Identify which cell holds the provided text, then report its [x, y] central coordinate. 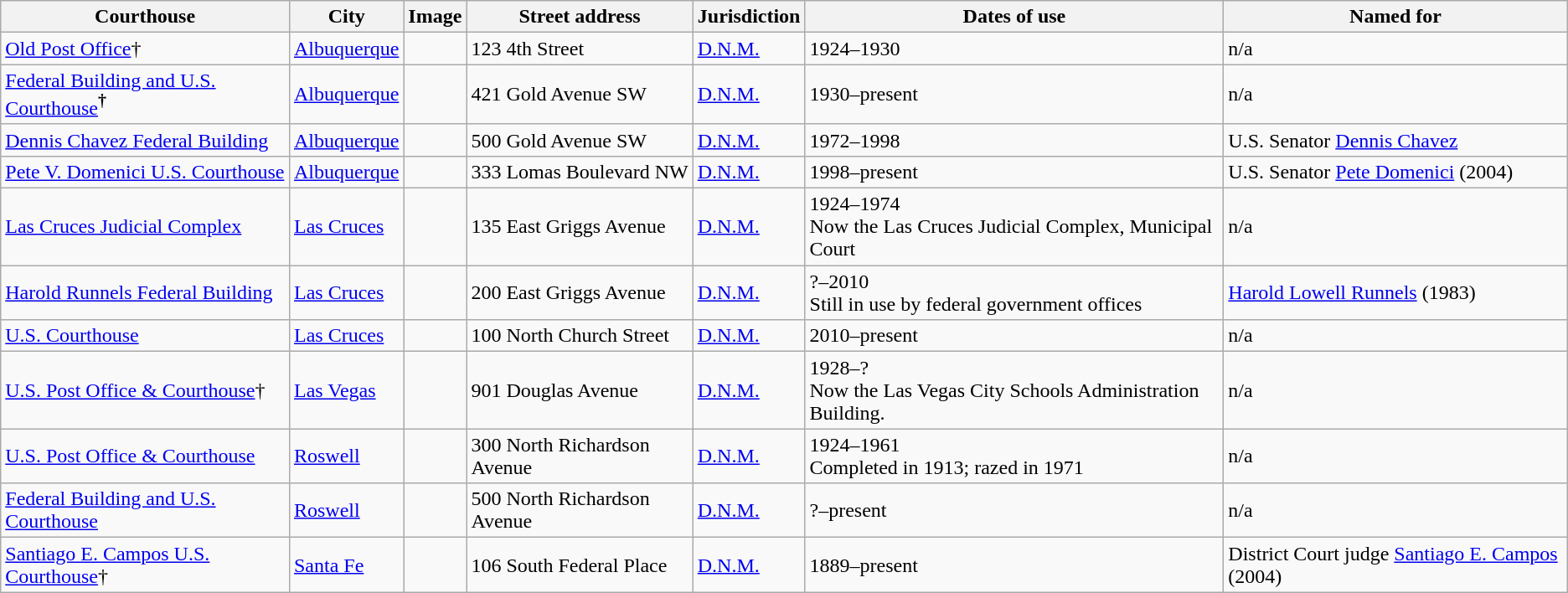
901 Douglas Avenue [580, 390]
200 East Griggs Avenue [580, 293]
Courthouse [146, 17]
1930–present [1014, 95]
Dennis Chavez Federal Building [146, 140]
Harold Lowell Runnels (1983) [1395, 293]
U.S. Senator Pete Domenici (2004) [1395, 172]
District Court judge Santiago E. Campos (2004) [1395, 565]
U.S. Courthouse [146, 336]
Dates of use [1014, 17]
Jurisdiction [749, 17]
Image [436, 17]
135 East Griggs Avenue [580, 227]
Federal Building and U.S. Courthouse [146, 511]
106 South Federal Place [580, 565]
1928–?Now the Las Vegas City Schools Administration Building. [1014, 390]
Santa Fe [346, 565]
500 North Richardson Avenue [580, 511]
U.S. Post Office & Courthouse [146, 456]
Las Vegas [346, 390]
500 Gold Avenue SW [580, 140]
?–2010Still in use by federal government offices [1014, 293]
Harold Runnels Federal Building [146, 293]
1924–1974Now the Las Cruces Judicial Complex, Municipal Court [1014, 227]
?–present [1014, 511]
1924–1961Completed in 1913; razed in 1971 [1014, 456]
1924–1930 [1014, 49]
U.S. Post Office & Courthouse† [146, 390]
1889–present [1014, 565]
Street address [580, 17]
1998–present [1014, 172]
100 North Church Street [580, 336]
U.S. Senator Dennis Chavez [1395, 140]
Federal Building and U.S. Courthouse† [146, 95]
1972–1998 [1014, 140]
123 4th Street [580, 49]
Pete V. Domenici U.S. Courthouse [146, 172]
333 Lomas Boulevard NW [580, 172]
Old Post Office† [146, 49]
Santiago E. Campos U.S. Courthouse† [146, 565]
300 North Richardson Avenue [580, 456]
City [346, 17]
421 Gold Avenue SW [580, 95]
Las Cruces Judicial Complex [146, 227]
Named for [1395, 17]
2010–present [1014, 336]
